Output the (x, y) coordinate of the center of the cell containing the given text.  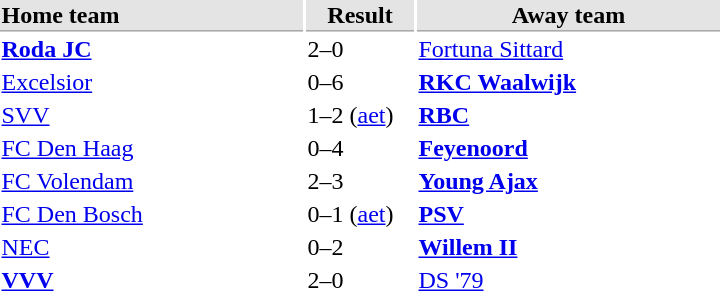
Excelsior (152, 83)
NEC (152, 247)
Result (360, 16)
RBC (568, 115)
2–3 (360, 181)
FC Den Haag (152, 149)
Fortuna Sittard (568, 49)
RKC Waalwijk (568, 83)
Roda JC (152, 49)
Young Ajax (568, 181)
FC Den Bosch (152, 215)
Away team (568, 16)
2–0 (360, 49)
1–2 (aet) (360, 115)
SVV (152, 115)
Home team (152, 16)
0–2 (360, 247)
Feyenoord (568, 149)
0–4 (360, 149)
PSV (568, 215)
0–6 (360, 83)
FC Volendam (152, 181)
Willem II (568, 247)
0–1 (aet) (360, 215)
